Capture the cell that displays the provided text and extract its [X, Y] central coordinate. 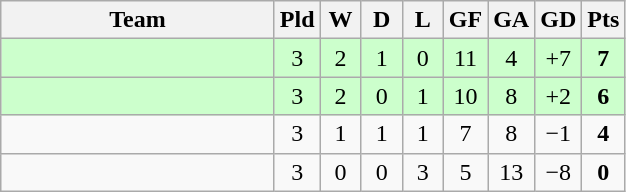
GD [558, 20]
11 [465, 58]
Pts [604, 20]
L [422, 20]
13 [512, 172]
GA [512, 20]
6 [604, 96]
+7 [558, 58]
Team [138, 20]
Pld [297, 20]
W [340, 20]
+2 [558, 96]
10 [465, 96]
−8 [558, 172]
D [382, 20]
GF [465, 20]
5 [465, 172]
−1 [558, 134]
